Output the (x, y) coordinate of the center of the cell containing the given text.  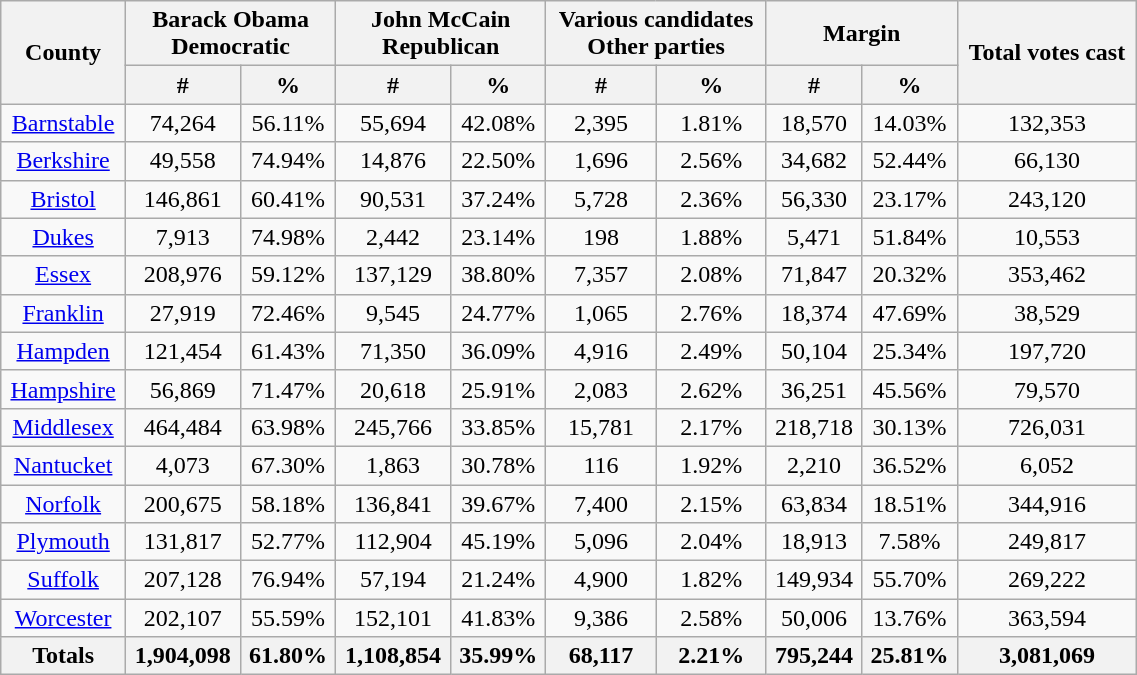
202,107 (182, 618)
Nantucket (64, 465)
18,374 (814, 313)
67.30% (288, 465)
Essex (64, 275)
39.67% (498, 503)
56.11% (288, 123)
Total votes cast (1047, 52)
63.98% (288, 427)
132,353 (1047, 123)
2,083 (601, 389)
1.82% (711, 580)
51.84% (910, 237)
72.46% (288, 313)
2.58% (711, 618)
56,330 (814, 199)
71,847 (814, 275)
25.81% (910, 656)
2.62% (711, 389)
18.51% (910, 503)
74,264 (182, 123)
Totals (64, 656)
30.78% (498, 465)
2,442 (394, 237)
Franklin (64, 313)
2.49% (711, 351)
23.17% (910, 199)
35.99% (498, 656)
1.92% (711, 465)
4,073 (182, 465)
Hampshire (64, 389)
Hampden (64, 351)
136,841 (394, 503)
20,618 (394, 389)
74.98% (288, 237)
Middlesex (64, 427)
55.59% (288, 618)
60.41% (288, 199)
Barack ObamaDemocratic (230, 34)
59.12% (288, 275)
45.19% (498, 542)
90,531 (394, 199)
27,919 (182, 313)
7,913 (182, 237)
52.77% (288, 542)
Barnstable (64, 123)
2,210 (814, 465)
County (64, 52)
6,052 (1047, 465)
61.43% (288, 351)
68,117 (601, 656)
34,682 (814, 161)
21.24% (498, 580)
Suffolk (64, 580)
207,128 (182, 580)
1,108,854 (394, 656)
137,129 (394, 275)
152,101 (394, 618)
24.77% (498, 313)
344,916 (1047, 503)
63,834 (814, 503)
464,484 (182, 427)
22.50% (498, 161)
25.34% (910, 351)
243,120 (1047, 199)
112,904 (394, 542)
Berkshire (64, 161)
218,718 (814, 427)
5,096 (601, 542)
1,065 (601, 313)
4,900 (601, 580)
47.69% (910, 313)
1,696 (601, 161)
23.14% (498, 237)
25.91% (498, 389)
5,471 (814, 237)
Norfolk (64, 503)
20.32% (910, 275)
55,694 (394, 123)
269,222 (1047, 580)
245,766 (394, 427)
726,031 (1047, 427)
41.83% (498, 618)
14.03% (910, 123)
Plymouth (64, 542)
208,976 (182, 275)
Margin (862, 34)
200,675 (182, 503)
52.44% (910, 161)
79,570 (1047, 389)
71,350 (394, 351)
50,104 (814, 351)
37.24% (498, 199)
14,876 (394, 161)
5,728 (601, 199)
2.15% (711, 503)
1,904,098 (182, 656)
10,553 (1047, 237)
2.36% (711, 199)
249,817 (1047, 542)
Worcester (64, 618)
131,817 (182, 542)
198 (601, 237)
61.80% (288, 656)
50,006 (814, 618)
36.52% (910, 465)
Dukes (64, 237)
56,869 (182, 389)
58.18% (288, 503)
38.80% (498, 275)
2.08% (711, 275)
55.70% (910, 580)
9,545 (394, 313)
38,529 (1047, 313)
45.56% (910, 389)
36,251 (814, 389)
2.56% (711, 161)
149,934 (814, 580)
John McCainRepublican (441, 34)
57,194 (394, 580)
197,720 (1047, 351)
30.13% (910, 427)
2.04% (711, 542)
4,916 (601, 351)
121,454 (182, 351)
49,558 (182, 161)
7,400 (601, 503)
13.76% (910, 618)
18,913 (814, 542)
2.17% (711, 427)
66,130 (1047, 161)
3,081,069 (1047, 656)
1.81% (711, 123)
1.88% (711, 237)
353,462 (1047, 275)
9,386 (601, 618)
74.94% (288, 161)
15,781 (601, 427)
2,395 (601, 123)
Bristol (64, 199)
146,861 (182, 199)
2.76% (711, 313)
33.85% (498, 427)
76.94% (288, 580)
363,594 (1047, 618)
Various candidatesOther parties (656, 34)
18,570 (814, 123)
42.08% (498, 123)
7,357 (601, 275)
36.09% (498, 351)
71.47% (288, 389)
116 (601, 465)
2.21% (711, 656)
795,244 (814, 656)
1,863 (394, 465)
7.58% (910, 542)
